Detect which cell encompasses the target text, then output its (X, Y) center coordinate. 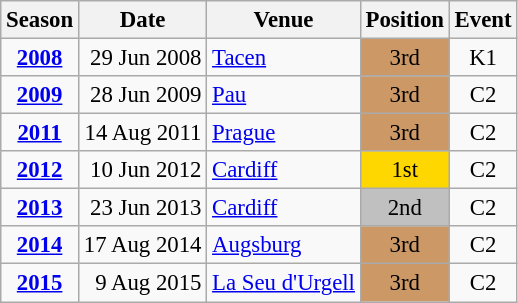
Season (40, 20)
2011 (40, 133)
2013 (40, 208)
La Seu d'Urgell (284, 283)
Position (404, 20)
29 Jun 2008 (142, 58)
14 Aug 2011 (142, 133)
Venue (284, 20)
2008 (40, 58)
10 Jun 2012 (142, 170)
Event (483, 20)
2012 (40, 170)
Prague (284, 133)
2014 (40, 245)
Date (142, 20)
17 Aug 2014 (142, 245)
2nd (404, 208)
28 Jun 2009 (142, 95)
1st (404, 170)
2015 (40, 283)
23 Jun 2013 (142, 208)
K1 (483, 58)
2009 (40, 95)
Pau (284, 95)
9 Aug 2015 (142, 283)
Tacen (284, 58)
Augsburg (284, 245)
